Return (x, y) of the center of cell containing provided text 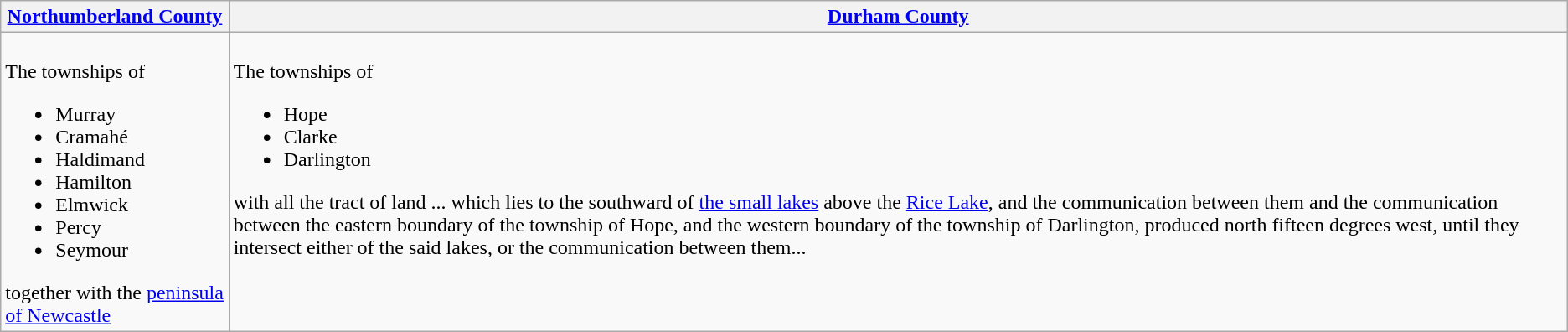
Durham County (898, 17)
Northumberland County (115, 17)
The townships of MurrayCramahéHaldimandHamiltonElmwickPercySeymour together with the peninsula of Newcastle (115, 182)
